For the text-containing cell, return its midpoint in (x, y) coordinate format. 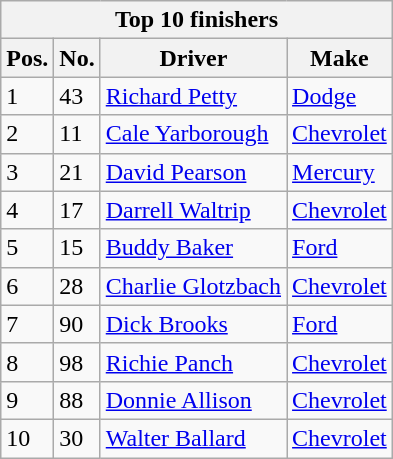
Walter Ballard (193, 438)
17 (77, 210)
Cale Yarborough (193, 134)
Richard Petty (193, 96)
15 (77, 248)
Dodge (340, 96)
5 (28, 248)
30 (77, 438)
8 (28, 362)
11 (77, 134)
Make (340, 58)
9 (28, 400)
No. (77, 58)
Dick Brooks (193, 324)
1 (28, 96)
10 (28, 438)
David Pearson (193, 172)
43 (77, 96)
Darrell Waltrip (193, 210)
6 (28, 286)
4 (28, 210)
Top 10 finishers (197, 20)
Pos. (28, 58)
90 (77, 324)
Charlie Glotzbach (193, 286)
88 (77, 400)
2 (28, 134)
7 (28, 324)
Buddy Baker (193, 248)
Mercury (340, 172)
Driver (193, 58)
3 (28, 172)
Richie Panch (193, 362)
21 (77, 172)
Donnie Allison (193, 400)
98 (77, 362)
28 (77, 286)
